Determine the [X, Y] coordinate at the center of the cell enclosing the given text.  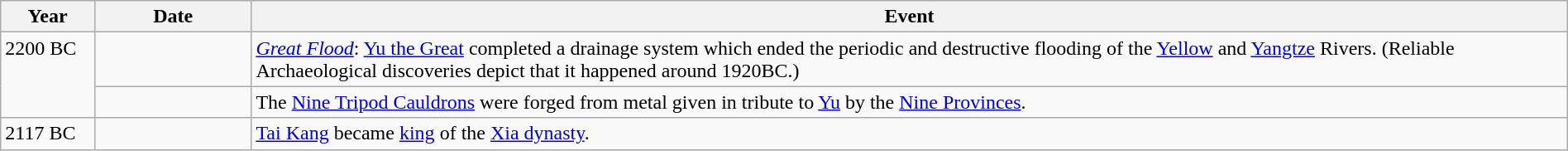
The Nine Tripod Cauldrons were forged from metal given in tribute to Yu by the Nine Provinces. [910, 102]
Tai Kang became king of the Xia dynasty. [910, 134]
Date [172, 17]
Event [910, 17]
Year [48, 17]
2117 BC [48, 134]
2200 BC [48, 75]
